Output the (x, y) coordinate of the center of the cell containing the given text.  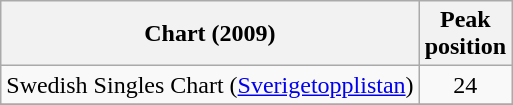
Peakposition (465, 34)
24 (465, 85)
Chart (2009) (210, 34)
Swedish Singles Chart (Sverigetopplistan) (210, 85)
